Pinpoint the cell where the given text exists, returning its (x, y) midpoint coordinate. 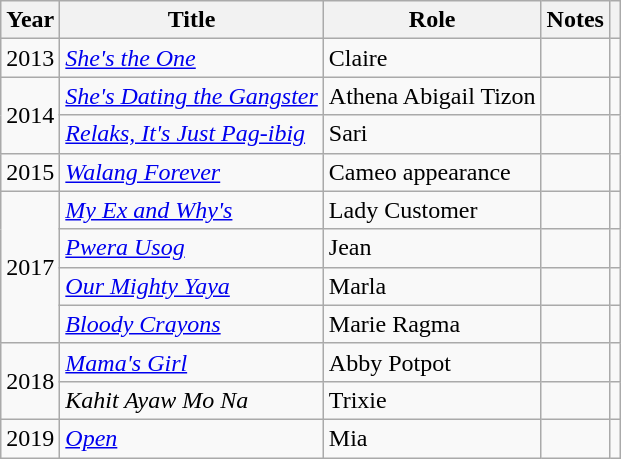
2019 (30, 438)
Our Mighty Yaya (192, 286)
Lady Customer (432, 210)
2018 (30, 381)
Role (432, 20)
2013 (30, 58)
Cameo appearance (432, 172)
Relaks, It's Just Pag-ibig (192, 134)
Mia (432, 438)
Title (192, 20)
Year (30, 20)
Bloody Crayons (192, 324)
Abby Potpot (432, 362)
2017 (30, 267)
She's the One (192, 58)
2015 (30, 172)
Pwera Usog (192, 248)
Jean (432, 248)
My Ex and Why's (192, 210)
2014 (30, 115)
Athena Abigail Tizon (432, 96)
She's Dating the Gangster (192, 96)
Kahit Ayaw Mo Na (192, 400)
Marla (432, 286)
Walang Forever (192, 172)
Notes (575, 20)
Sari (432, 134)
Open (192, 438)
Marie Ragma (432, 324)
Claire (432, 58)
Mama's Girl (192, 362)
Trixie (432, 400)
